Locate the cell with the specified text and output its (X, Y) center coordinate. 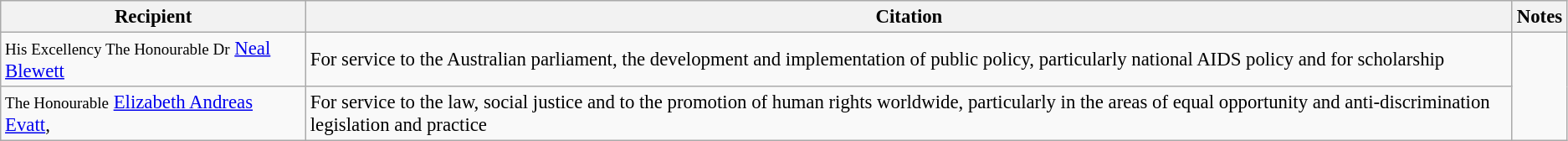
His Excellency The Honourable Dr Neal Blewett (154, 60)
Citation (909, 17)
Recipient (154, 17)
The Honourable Elizabeth Andreas Evatt, (154, 114)
Notes (1540, 17)
For service to the Australian parliament, the development and implementation of public policy, particularly national AIDS policy and for scholarship (909, 60)
